Determine the (x, y) coordinate at the center of the cell enclosing the given text.  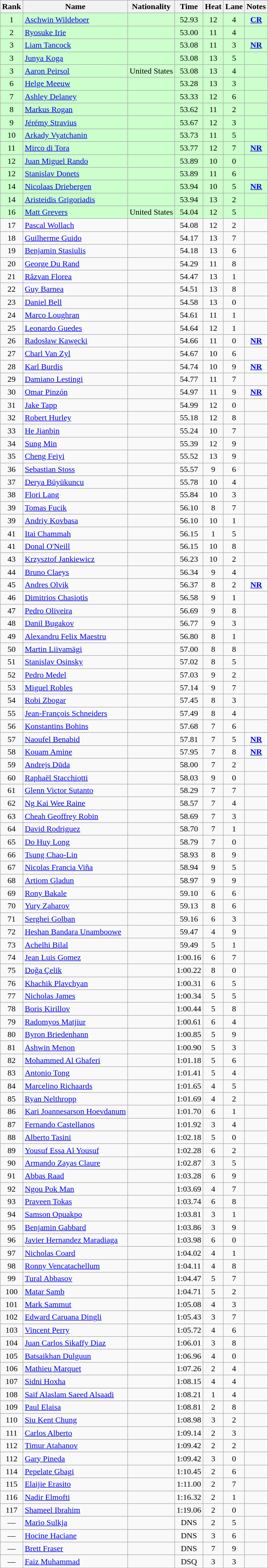
Elaijie Erasito (76, 1484)
58.29 (189, 791)
Nicholas Coard (76, 1253)
Tsung Chao-Lin (76, 855)
56.58 (189, 598)
Fernando Castellanos (76, 1124)
100 (11, 1292)
Robi Zbogar (76, 700)
1:04.47 (189, 1279)
51 (11, 662)
1:01.18 (189, 1060)
1:05.08 (189, 1304)
Ng Kai Wee Raine (76, 803)
34 (11, 444)
97 (11, 1253)
Donal O'Neill (76, 546)
1:02.28 (189, 1150)
1:09.14 (189, 1433)
99 (11, 1279)
Do Huy Long (76, 842)
Guilherme Guido (76, 238)
Mirco di Tora (76, 148)
Brett Fraser (76, 1548)
Konstantins Bohins (76, 726)
Mathieu Marquet (76, 1368)
115 (11, 1484)
57.68 (189, 726)
81 (11, 1047)
54.67 (189, 353)
Junya Koga (76, 58)
108 (11, 1394)
Krzysztof Jankiewicz (76, 559)
54.58 (189, 302)
Ashley Delaney (76, 97)
Raphaël Stacchiotti (76, 777)
Hocine Haciane (76, 1536)
57.03 (189, 675)
69 (11, 893)
56.34 (189, 572)
Nicholas James (76, 996)
75 (11, 970)
16 (11, 212)
Byron Briedenhann (76, 1035)
32 (11, 418)
Damiano Lestingi (76, 379)
95 (11, 1227)
49 (11, 636)
Cheah Geoffrey Robin (76, 816)
57.49 (189, 713)
46 (11, 598)
54.64 (189, 328)
Daniel Bell (76, 302)
1:00.44 (189, 1009)
Ryosuke Irie (76, 32)
Alberto Tasini (76, 1137)
1:03.69 (189, 1189)
66 (11, 855)
David Rodriguez (76, 829)
Juan Miguel Rando (76, 161)
92 (11, 1189)
45 (11, 585)
Marcelino Richaards (76, 1086)
1:00.90 (189, 1047)
Vincent Perry (76, 1330)
102 (11, 1317)
83 (11, 1073)
1:04.11 (189, 1266)
54.99 (189, 405)
55 (11, 713)
65 (11, 842)
59 (11, 765)
Kari Joannesarson Hoevdanum (76, 1112)
Benjamin Gabbard (76, 1227)
Artiom Gladun (76, 880)
Marco Loughran (76, 315)
54.04 (189, 212)
64 (11, 829)
103 (11, 1330)
Karl Burdis (76, 366)
1:05.72 (189, 1330)
58.93 (189, 855)
Pedro Medel (76, 675)
56.77 (189, 623)
55.84 (189, 495)
Naoufel Benabid (76, 739)
Jérémy Stravius (76, 122)
Andres Olvik (76, 585)
53.77 (189, 148)
1:03.81 (189, 1215)
21 (11, 276)
56 (11, 726)
1:06.96 (189, 1356)
Siu Kent Chung (76, 1420)
87 (11, 1124)
Arkady Vyatchanin (76, 135)
55.39 (189, 444)
82 (11, 1060)
93 (11, 1202)
54.17 (189, 238)
Jean Luis Gomez (76, 957)
1:06.01 (189, 1343)
Javier Hernandez Maradiaga (76, 1240)
Tural Abbasov (76, 1279)
74 (11, 957)
58.94 (189, 868)
70 (11, 906)
Yury Zaharov (76, 906)
71 (11, 919)
56.69 (189, 611)
67 (11, 868)
Khachik Plavchyan (76, 983)
Miguel Robles (76, 688)
Alexandru Felix Maestru (76, 636)
86 (11, 1112)
53.33 (189, 97)
57.45 (189, 700)
57.95 (189, 752)
Armando Zayas Claure (76, 1163)
Achelhi Bilal (76, 945)
25 (11, 328)
Matt Grevers (76, 212)
Ryan Nelthropp (76, 1099)
79 (11, 1022)
22 (11, 289)
Gary Pineda (76, 1459)
72 (11, 932)
73 (11, 945)
Shameel Ibrahim (76, 1510)
Lane (234, 7)
Praveen Tokas (76, 1202)
DSQ (189, 1561)
1:00.34 (189, 996)
27 (11, 353)
1:00.31 (189, 983)
58.70 (189, 829)
1:01.69 (189, 1099)
Nationality (151, 7)
1:03.86 (189, 1227)
Andrejs Dūda (76, 765)
Stanislav Donets (76, 174)
55.24 (189, 431)
111 (11, 1433)
Mohammed Al Ghaferi (76, 1060)
59.10 (189, 893)
53.28 (189, 84)
105 (11, 1356)
35 (11, 456)
Serghei Golban (76, 919)
1:08.98 (189, 1420)
Heshan Bandara Unamboowe (76, 932)
1:10.45 (189, 1471)
80 (11, 1035)
Nicolaas Driebergen (76, 187)
Flori Lang (76, 495)
1:02.87 (189, 1163)
54.77 (189, 379)
Sung Min (76, 444)
63 (11, 816)
43 (11, 559)
53 (11, 688)
58.97 (189, 880)
54.66 (189, 341)
Antonio Tong (76, 1073)
Carlos Alberto (76, 1433)
1:11.00 (189, 1484)
Radosław Kawęcki (76, 341)
57.02 (189, 662)
48 (11, 623)
57 (11, 739)
77 (11, 996)
Doğa Çelik (76, 970)
Itai Chammah (76, 533)
1:03.74 (189, 1202)
20 (11, 264)
55.18 (189, 418)
1:03.98 (189, 1240)
Mark Sammut (76, 1304)
Aschwin Wildeboer (76, 20)
44 (11, 572)
54.61 (189, 315)
Jean-François Schneiders (76, 713)
Rony Bakale (76, 893)
91 (11, 1176)
Ronny Vencatachellum (76, 1266)
54.97 (189, 392)
84 (11, 1086)
Radomyos Matjiur (76, 1022)
96 (11, 1240)
1:00.61 (189, 1022)
Kouam Amine (76, 752)
50 (11, 649)
1:19.06 (189, 1510)
55.52 (189, 456)
54.74 (189, 366)
Guy Barnea (76, 289)
53.62 (189, 109)
55.57 (189, 469)
19 (11, 251)
Time (189, 7)
54 (11, 700)
Batsaikhan Dulguun (76, 1356)
Timur Atahanov (76, 1446)
1:01.92 (189, 1124)
54.47 (189, 276)
89 (11, 1150)
Pepelate Gbagi (76, 1471)
76 (11, 983)
94 (11, 1215)
Ashwin Menon (76, 1047)
Markus Rogan (76, 109)
28 (11, 366)
He Jianbin (76, 431)
1:05.43 (189, 1317)
59.16 (189, 919)
47 (11, 611)
1:00.16 (189, 957)
Paul Elaisa (76, 1407)
Nadir Elmofti (76, 1497)
Nicolas Francia Viña (76, 868)
Aaron Peirsol (76, 71)
58.69 (189, 816)
Liam Tancock (76, 45)
Benjamin Stasiulis (76, 251)
54.18 (189, 251)
53.67 (189, 122)
85 (11, 1099)
59.47 (189, 932)
57.81 (189, 739)
1:08.15 (189, 1381)
1:07.26 (189, 1368)
Heat (213, 7)
18 (11, 238)
Pedro Oliveira (76, 611)
106 (11, 1368)
Name (76, 7)
38 (11, 495)
Sidni Hoxha (76, 1381)
George Du Rand (76, 264)
1:00.22 (189, 970)
1:01.41 (189, 1073)
56.23 (189, 559)
61 (11, 791)
Robert Hurley (76, 418)
Glenn Victor Sutanto (76, 791)
Ngou Pok Man (76, 1189)
62 (11, 803)
90 (11, 1163)
Boris Kirillov (76, 1009)
58.03 (189, 777)
Omar Pinzón (76, 392)
114 (11, 1471)
109 (11, 1407)
1:16.32 (189, 1497)
Pascal Wollach (76, 225)
55.78 (189, 482)
78 (11, 1009)
1:01.70 (189, 1112)
116 (11, 1497)
107 (11, 1381)
17 (11, 225)
Helge Meeuw (76, 84)
59.13 (189, 906)
Jake Tapp (76, 405)
CR (256, 20)
30 (11, 392)
Sebastian Stoss (76, 469)
Tomas Fucik (76, 508)
1:01.65 (189, 1086)
Mario Sulkja (76, 1523)
24 (11, 315)
56.37 (189, 585)
104 (11, 1343)
Matar Samb (76, 1292)
Notes (256, 7)
Bruno Claeys (76, 572)
29 (11, 379)
52.93 (189, 20)
58.00 (189, 765)
68 (11, 880)
54.51 (189, 289)
1:08.21 (189, 1394)
Charl Van Zyl (76, 353)
60 (11, 777)
98 (11, 1266)
Saif Alaslam Saeed Alsaadi (76, 1394)
110 (11, 1420)
1:04.02 (189, 1253)
54.08 (189, 225)
Răzvan Florea (76, 276)
Rank (11, 7)
26 (11, 341)
23 (11, 302)
58.79 (189, 842)
53.73 (189, 135)
1:08.81 (189, 1407)
1:03.28 (189, 1176)
Abbas Raad (76, 1176)
Derya Büyükuncu (76, 482)
31 (11, 405)
Stanislav Osinsky (76, 662)
Yousuf Essa Al Yousuf (76, 1150)
57.00 (189, 649)
Samson Opuakpo (76, 1215)
Juan Carlos Sikaffy Diaz (76, 1343)
1:00.85 (189, 1035)
57.14 (189, 688)
117 (11, 1510)
88 (11, 1137)
58.57 (189, 803)
Danil Bugakov (76, 623)
Edward Caruana Dingli (76, 1317)
Leonardo Guedes (76, 328)
Andriy Kovbasa (76, 521)
1:02.18 (189, 1137)
33 (11, 431)
Faiz Muhammad (76, 1561)
Aristeidis Grigoriadis (76, 200)
59.49 (189, 945)
Dimitrios Chasiotis (76, 598)
53.00 (189, 32)
52 (11, 675)
37 (11, 482)
58 (11, 752)
54.29 (189, 264)
36 (11, 469)
1:04.71 (189, 1292)
101 (11, 1304)
56.80 (189, 636)
Cheng Feiyi (76, 456)
Martin Liivamägi (76, 649)
